Determine the [x, y] coordinate at the center of the cell enclosing the given text.  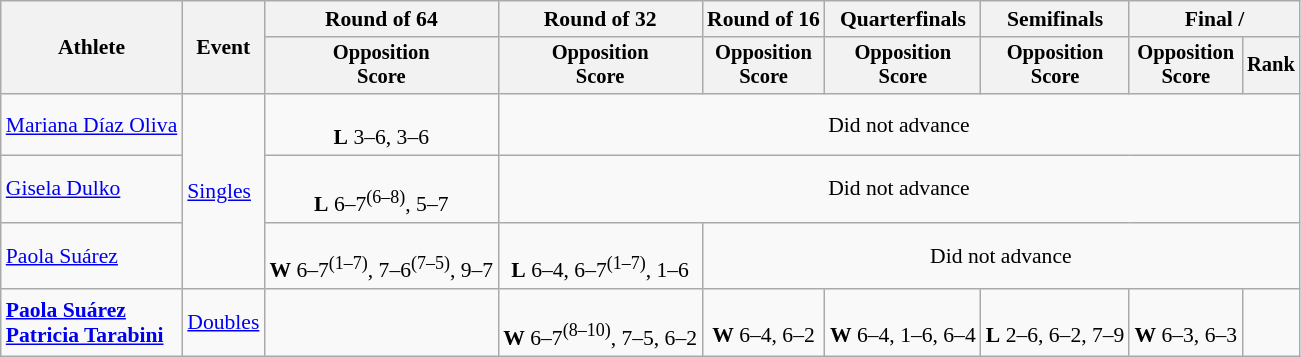
Gisela Dulko [92, 190]
Final / [1214, 19]
Quarterfinals [903, 19]
Paola Suárez [92, 256]
Athlete [92, 48]
W 6–4, 6–2 [764, 322]
Paola SuárezPatricia Tarabini [92, 322]
Singles [223, 192]
Doubles [223, 322]
L 3–6, 3–6 [381, 124]
W 6–3, 6–3 [1186, 322]
W 6–4, 1–6, 6–4 [903, 322]
W 6–7(1–7), 7–6(7–5), 9–7 [381, 256]
Event [223, 48]
Rank [1271, 66]
L 6–4, 6–7(1–7), 1–6 [600, 256]
Round of 64 [381, 19]
Round of 32 [600, 19]
W 6–7(8–10), 7–5, 6–2 [600, 322]
Round of 16 [764, 19]
L 6–7(6–8), 5–7 [381, 190]
Semifinals [1056, 19]
L 2–6, 6–2, 7–9 [1056, 322]
Mariana Díaz Oliva [92, 124]
